Determine the (x, y) coordinate at the center of the cell enclosing the given text.  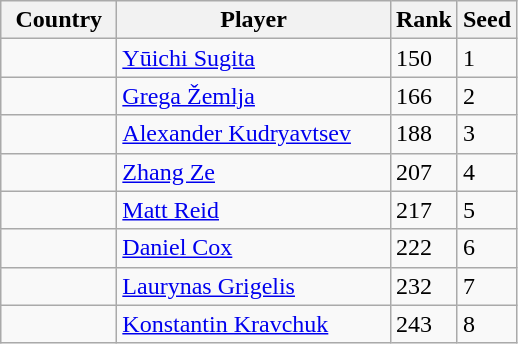
Country (59, 20)
Seed (486, 20)
Konstantin Kravchuk (254, 324)
166 (424, 96)
Player (254, 20)
188 (424, 134)
7 (486, 286)
3 (486, 134)
Laurynas Grigelis (254, 286)
217 (424, 210)
Yūichi Sugita (254, 58)
207 (424, 172)
243 (424, 324)
6 (486, 248)
Daniel Cox (254, 248)
Alexander Kudryavtsev (254, 134)
4 (486, 172)
150 (424, 58)
Rank (424, 20)
8 (486, 324)
232 (424, 286)
2 (486, 96)
1 (486, 58)
Matt Reid (254, 210)
Grega Žemlja (254, 96)
Zhang Ze (254, 172)
222 (424, 248)
5 (486, 210)
